Provide the (x, y) coordinate of the cell's center where the given text is located.  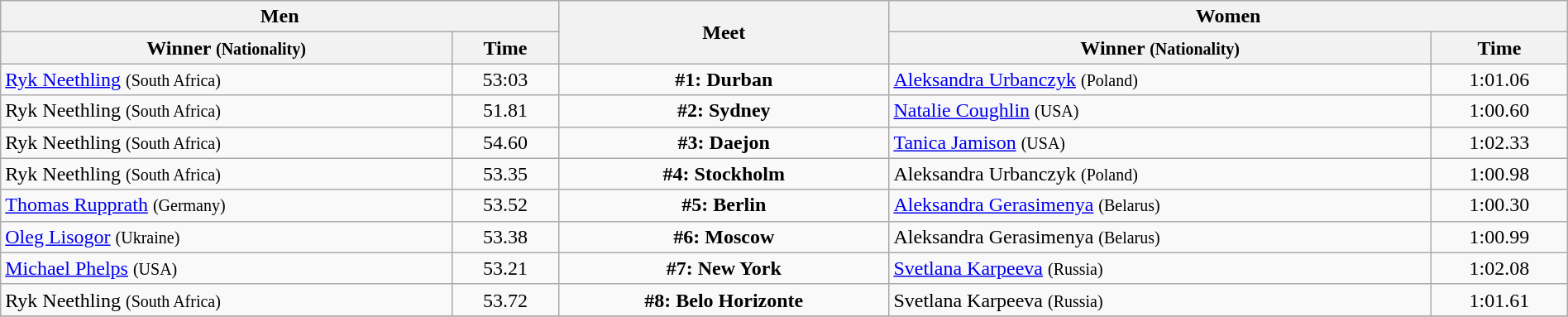
Oleg Lisogor (Ukraine) (227, 237)
Women (1228, 17)
#6: Moscow (724, 237)
54.60 (504, 142)
53.38 (504, 237)
1:00.60 (1500, 111)
Natalie Coughlin (USA) (1160, 111)
#3: Daejon (724, 142)
53:03 (504, 79)
1:02.08 (1500, 268)
53.35 (504, 174)
#8: Belo Horizonte (724, 300)
#7: New York (724, 268)
#4: Stockholm (724, 174)
53.21 (504, 268)
Meet (724, 32)
1:02.33 (1500, 142)
53.52 (504, 205)
Michael Phelps (USA) (227, 268)
1:00.98 (1500, 174)
#1: Durban (724, 79)
Thomas Rupprath (Germany) (227, 205)
51.81 (504, 111)
1:01.06 (1500, 79)
1:00.30 (1500, 205)
#2: Sydney (724, 111)
Tanica Jamison (USA) (1160, 142)
#5: Berlin (724, 205)
1:00.99 (1500, 237)
Men (280, 17)
1:01.61 (1500, 300)
53.72 (504, 300)
